Capture the cell that displays the provided text and extract its [X, Y] central coordinate. 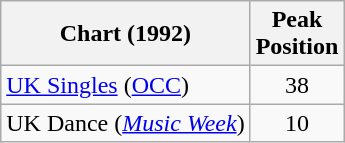
UK Dance (Music Week) [126, 123]
PeakPosition [297, 34]
10 [297, 123]
Chart (1992) [126, 34]
UK Singles (OCC) [126, 85]
38 [297, 85]
